Provide the [x, y] coordinate of the cell's center where the given text is located.  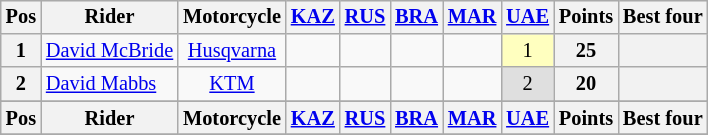
Husqvarna [232, 51]
David McBride [110, 51]
20 [586, 84]
David Mabbs [110, 84]
KTM [232, 84]
25 [586, 51]
